Extract the [x, y] coordinate from the center of the cell holding the provided text.  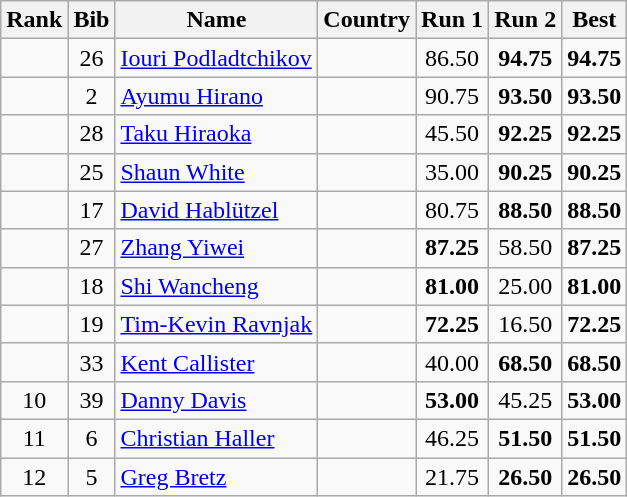
Danny Davis [216, 400]
18 [92, 286]
33 [92, 362]
2 [92, 96]
12 [34, 477]
80.75 [452, 210]
Kent Callister [216, 362]
46.25 [452, 438]
Rank [34, 20]
45.50 [452, 134]
Run 1 [452, 20]
45.25 [526, 400]
Tim-Kevin Ravnjak [216, 324]
19 [92, 324]
27 [92, 248]
26 [92, 58]
David Hablützel [216, 210]
Run 2 [526, 20]
28 [92, 134]
86.50 [452, 58]
39 [92, 400]
11 [34, 438]
Iouri Podladtchikov [216, 58]
Country [367, 20]
Name [216, 20]
Ayumu Hirano [216, 96]
5 [92, 477]
90.75 [452, 96]
Shi Wancheng [216, 286]
58.50 [526, 248]
16.50 [526, 324]
Zhang Yiwei [216, 248]
Best [594, 20]
6 [92, 438]
Taku Hiraoka [216, 134]
21.75 [452, 477]
Christian Haller [216, 438]
25 [92, 172]
25.00 [526, 286]
40.00 [452, 362]
Bib [92, 20]
Shaun White [216, 172]
Greg Bretz [216, 477]
35.00 [452, 172]
17 [92, 210]
10 [34, 400]
